Identify which cell holds the provided text, then report its (X, Y) central coordinate. 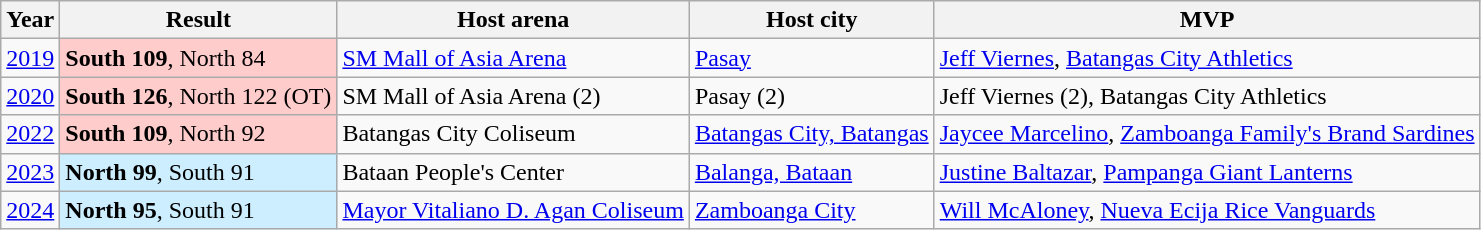
2023 (30, 172)
Will McAloney, Nueva Ecija Rice Vanguards (1207, 210)
SM Mall of Asia Arena (513, 58)
Result (198, 20)
Mayor Vitaliano D. Agan Coliseum (513, 210)
Jeff Viernes (2), Batangas City Athletics (1207, 96)
South 109, North 84 (198, 58)
South 126, North 122 (OT) (198, 96)
Bataan People's Center (513, 172)
South 109, North 92 (198, 134)
Batangas City, Batangas (812, 134)
Jeff Viernes, Batangas City Athletics (1207, 58)
Pasay (812, 58)
Year (30, 20)
SM Mall of Asia Arena (2) (513, 96)
Batangas City Coliseum (513, 134)
Balanga, Bataan (812, 172)
Host arena (513, 20)
Host city (812, 20)
2020 (30, 96)
2022 (30, 134)
Pasay (2) (812, 96)
North 95, South 91 (198, 210)
North 99, South 91 (198, 172)
Jaycee Marcelino, Zamboanga Family's Brand Sardines (1207, 134)
Zamboanga City (812, 210)
MVP (1207, 20)
2019 (30, 58)
2024 (30, 210)
Justine Baltazar, Pampanga Giant Lanterns (1207, 172)
